Output the (x, y) coordinate of the center of the cell containing the given text.  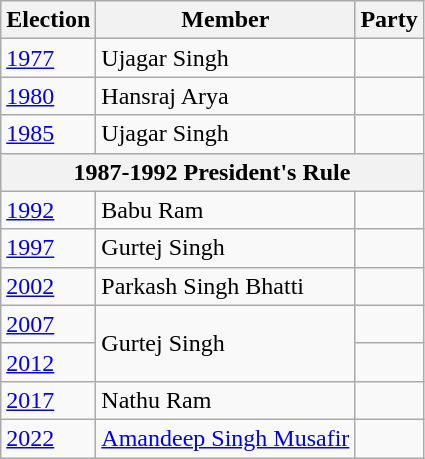
2002 (48, 286)
Nathu Ram (226, 400)
Hansraj Arya (226, 96)
1987-1992 President's Rule (212, 172)
2012 (48, 362)
Election (48, 20)
2022 (48, 438)
1997 (48, 248)
Amandeep Singh Musafir (226, 438)
Babu Ram (226, 210)
2017 (48, 400)
2007 (48, 324)
1985 (48, 134)
1977 (48, 58)
Party (389, 20)
1992 (48, 210)
1980 (48, 96)
Member (226, 20)
Parkash Singh Bhatti (226, 286)
